Search for the cell housing the specified text and yield its [X, Y] center coordinate. 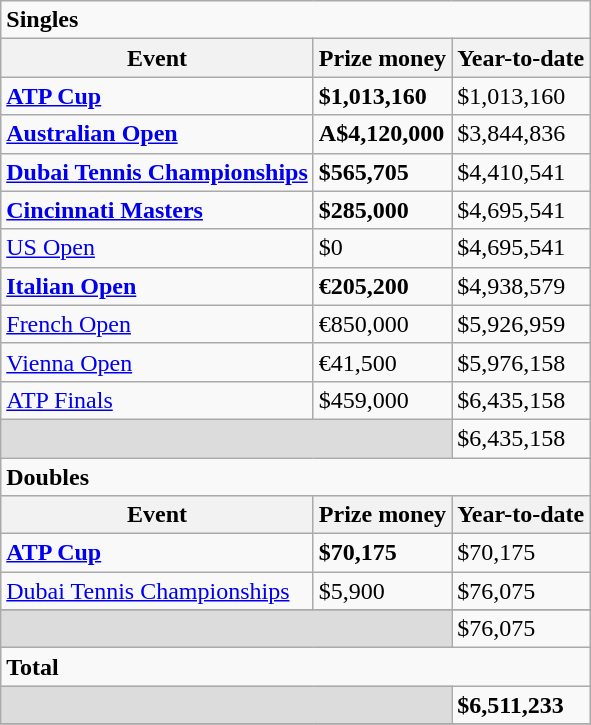
$5,900 [382, 591]
€205,200 [382, 286]
$459,000 [382, 400]
$4,938,579 [521, 286]
$5,976,158 [521, 362]
$6,511,233 [521, 705]
Singles [296, 20]
$5,926,959 [521, 324]
French Open [158, 324]
$4,410,541 [521, 172]
$285,000 [382, 210]
$0 [382, 248]
Italian Open [158, 286]
€41,500 [382, 362]
Total [296, 667]
Vienna Open [158, 362]
$565,705 [382, 172]
Australian Open [158, 134]
ATP Finals [158, 400]
$3,844,836 [521, 134]
Cincinnati Masters [158, 210]
US Open [158, 248]
€850,000 [382, 324]
Doubles [296, 477]
A$4,120,000 [382, 134]
